Provide the (X, Y) coordinate of the cell's center where the given text is located.  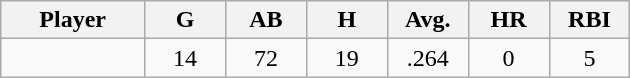
Avg. (428, 20)
H (346, 20)
14 (186, 58)
0 (508, 58)
Player (73, 20)
72 (266, 58)
.264 (428, 58)
5 (590, 58)
AB (266, 20)
RBI (590, 20)
HR (508, 20)
19 (346, 58)
G (186, 20)
